Capture the cell that displays the provided text and extract its [x, y] central coordinate. 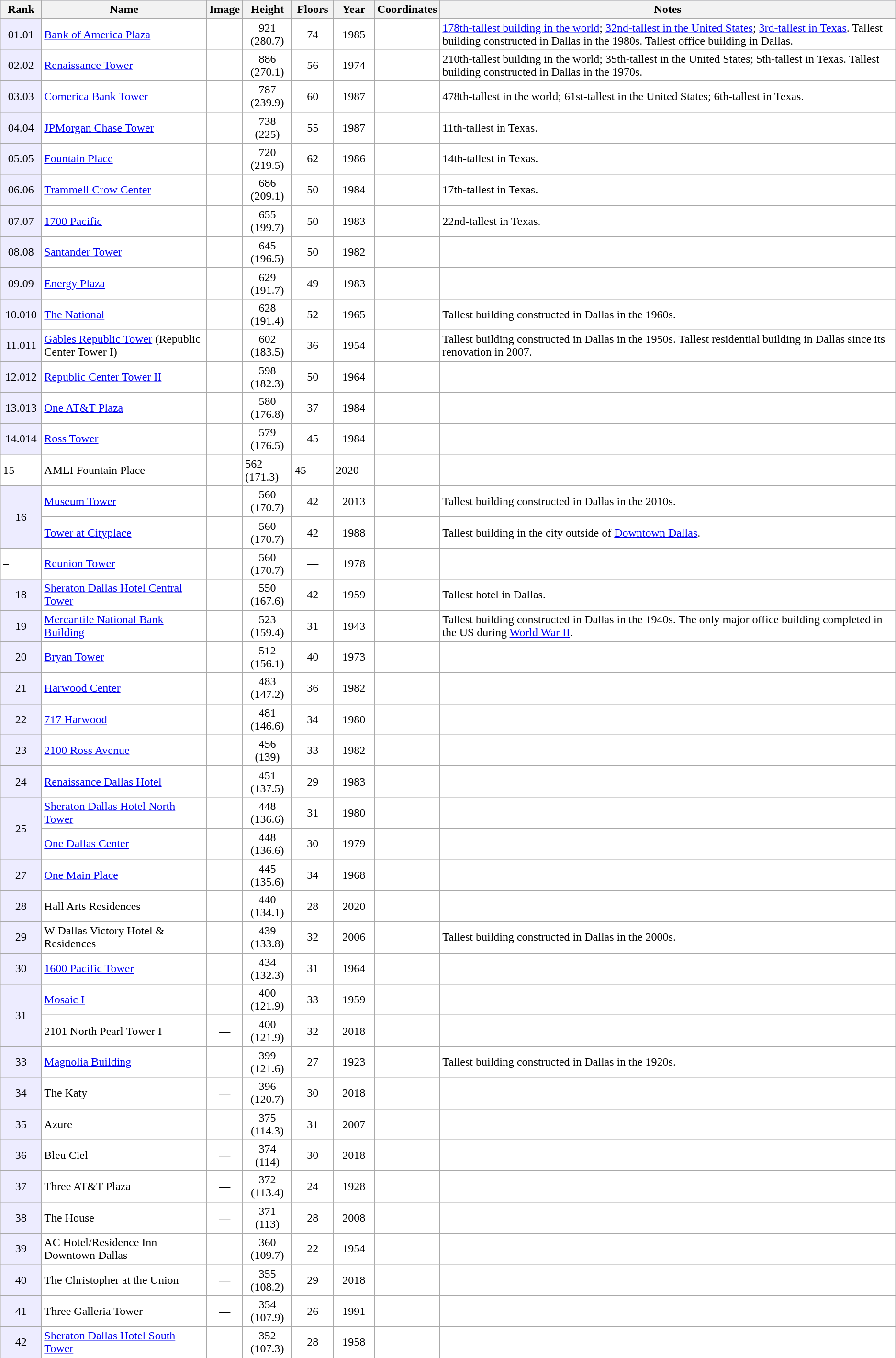
655 (199.7) [268, 221]
AMLI Fountain Place [124, 470]
717 Harwood [124, 719]
The Katy [124, 1093]
Three AT&T Plaza [124, 1186]
2007 [354, 1124]
14th-tallest in Texas. [668, 159]
19 [21, 626]
18 [21, 595]
374 (114) [268, 1156]
Floors [313, 10]
372 (113.4) [268, 1186]
1958 [354, 1342]
1600 Pacific Tower [124, 969]
440 (134.1) [268, 907]
03.03 [21, 97]
35 [21, 1124]
921 (280.7) [268, 34]
Three Galleria Tower [124, 1311]
02.02 [21, 65]
1965 [354, 314]
Image [225, 10]
Ross Tower [124, 439]
Hall Arts Residences [124, 907]
16 [21, 517]
11th-tallest in Texas. [668, 127]
355 (108.2) [268, 1280]
787 (239.9) [268, 97]
41 [21, 1311]
Tallest building constructed in Dallas in the 2000s. [668, 937]
1923 [354, 1062]
451 (137.5) [268, 781]
399 (121.6) [268, 1062]
Comerica Bank Tower [124, 97]
483 (147.2) [268, 688]
15 [21, 470]
Tallest building constructed in Dallas in the 1960s. [668, 314]
1988 [354, 532]
Museum Tower [124, 502]
1700 Pacific [124, 221]
434 (132.3) [268, 969]
Trammell Crow Center [124, 190]
478th-tallest in the world; 61st-tallest in the United States; 6th-tallest in Texas. [668, 97]
Fountain Place [124, 159]
2008 [354, 1218]
Tower at Cityplace [124, 532]
– [21, 564]
512 (156.1) [268, 657]
14.014 [21, 439]
04.04 [21, 127]
602 (183.5) [268, 346]
10.010 [21, 314]
JPMorgan Chase Tower [124, 127]
13.013 [21, 408]
05.05 [21, 159]
456 (139) [268, 751]
Sheraton Dallas Hotel South Tower [124, 1342]
26 [313, 1311]
580 (176.8) [268, 408]
56 [313, 65]
The Christopher at the Union [124, 1280]
49 [313, 283]
2013 [354, 502]
2100 Ross Avenue [124, 751]
Rank [21, 10]
One Dallas Center [124, 843]
Renaissance Tower [124, 65]
39 [21, 1248]
Name [124, 10]
562 (171.3) [268, 470]
22nd-tallest in Texas. [668, 221]
628 (191.4) [268, 314]
629 (191.7) [268, 283]
439 (133.8) [268, 937]
1991 [354, 1311]
1928 [354, 1186]
1985 [354, 34]
Notes [668, 10]
Tallest hotel in Dallas. [668, 595]
550 (167.6) [268, 595]
354 (107.9) [268, 1311]
01.01 [21, 34]
One Main Place [124, 875]
Mosaic I [124, 999]
62 [313, 159]
21 [21, 688]
738 (225) [268, 127]
371 (113) [268, 1218]
AC Hotel/Residence Inn Downtown Dallas [124, 1248]
Bryan Tower [124, 657]
Magnolia Building [124, 1062]
Reunion Tower [124, 564]
686 (209.1) [268, 190]
Year [354, 10]
60 [313, 97]
396 (120.7) [268, 1093]
Energy Plaza [124, 283]
1986 [354, 159]
20 [21, 657]
Tallest building constructed in Dallas in the 1940s. The only major office building completed in the US during World War II. [668, 626]
1968 [354, 875]
645 (196.5) [268, 252]
Bank of America Plaza [124, 34]
481 (146.6) [268, 719]
2101 North Pearl Tower I [124, 1031]
Coordinates [407, 10]
07.07 [21, 221]
1978 [354, 564]
The National [124, 314]
23 [21, 751]
1943 [354, 626]
1973 [354, 657]
720 (219.5) [268, 159]
1979 [354, 843]
2006 [354, 937]
38 [21, 1218]
Height [268, 10]
Harwood Center [124, 688]
Santander Tower [124, 252]
Gables Republic Tower (Republic Center Tower I) [124, 346]
352 (107.3) [268, 1342]
06.06 [21, 190]
375 (114.3) [268, 1124]
445 (135.6) [268, 875]
Bleu Ciel [124, 1156]
08.08 [21, 252]
Tallest building constructed in Dallas in the 1920s. [668, 1062]
52 [313, 314]
Republic Center Tower II [124, 376]
11.011 [21, 346]
Azure [124, 1124]
Tallest building constructed in Dallas in the 1950s. Tallest residential building in Dallas since its renovation in 2007. [668, 346]
523 (159.4) [268, 626]
1974 [354, 65]
W Dallas Victory Hotel & Residences [124, 937]
Tallest building in the city outside of Downtown Dallas. [668, 532]
55 [313, 127]
Renaissance Dallas Hotel [124, 781]
12.012 [21, 376]
09.09 [21, 283]
Tallest building constructed in Dallas in the 2010s. [668, 502]
360 (109.7) [268, 1248]
886 (270.1) [268, 65]
25 [21, 828]
17th-tallest in Texas. [668, 190]
579 (176.5) [268, 439]
74 [313, 34]
Mercantile National Bank Building [124, 626]
Sheraton Dallas Hotel North Tower [124, 813]
The House [124, 1218]
One AT&T Plaza [124, 408]
Sheraton Dallas Hotel Central Tower [124, 595]
598 (182.3) [268, 376]
210th-tallest building in the world; 35th-tallest in the United States; 5th-tallest in Texas. Tallest building constructed in Dallas in the 1970s. [668, 65]
